Output the [X, Y] coordinate of the center of the cell containing the given text.  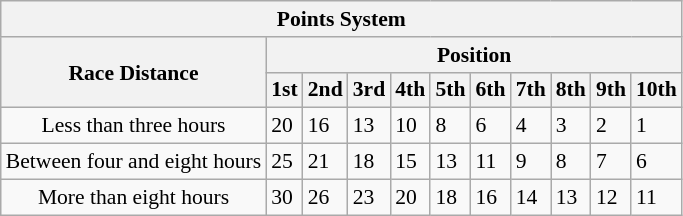
3 [571, 126]
10 [410, 126]
4 [531, 126]
7th [531, 90]
23 [370, 197]
1st [284, 90]
1 [656, 126]
21 [326, 162]
10th [656, 90]
30 [284, 197]
2nd [326, 90]
Less than three hours [134, 126]
Between four and eight hours [134, 162]
9th [611, 90]
12 [611, 197]
4th [410, 90]
8th [571, 90]
Race Distance [134, 72]
26 [326, 197]
More than eight hours [134, 197]
6th [490, 90]
2 [611, 126]
25 [284, 162]
15 [410, 162]
Position [474, 55]
7 [611, 162]
3rd [370, 90]
9 [531, 162]
14 [531, 197]
5th [450, 90]
Points System [342, 19]
